Determine the (x, y) coordinate at the center of the cell enclosing the given text.  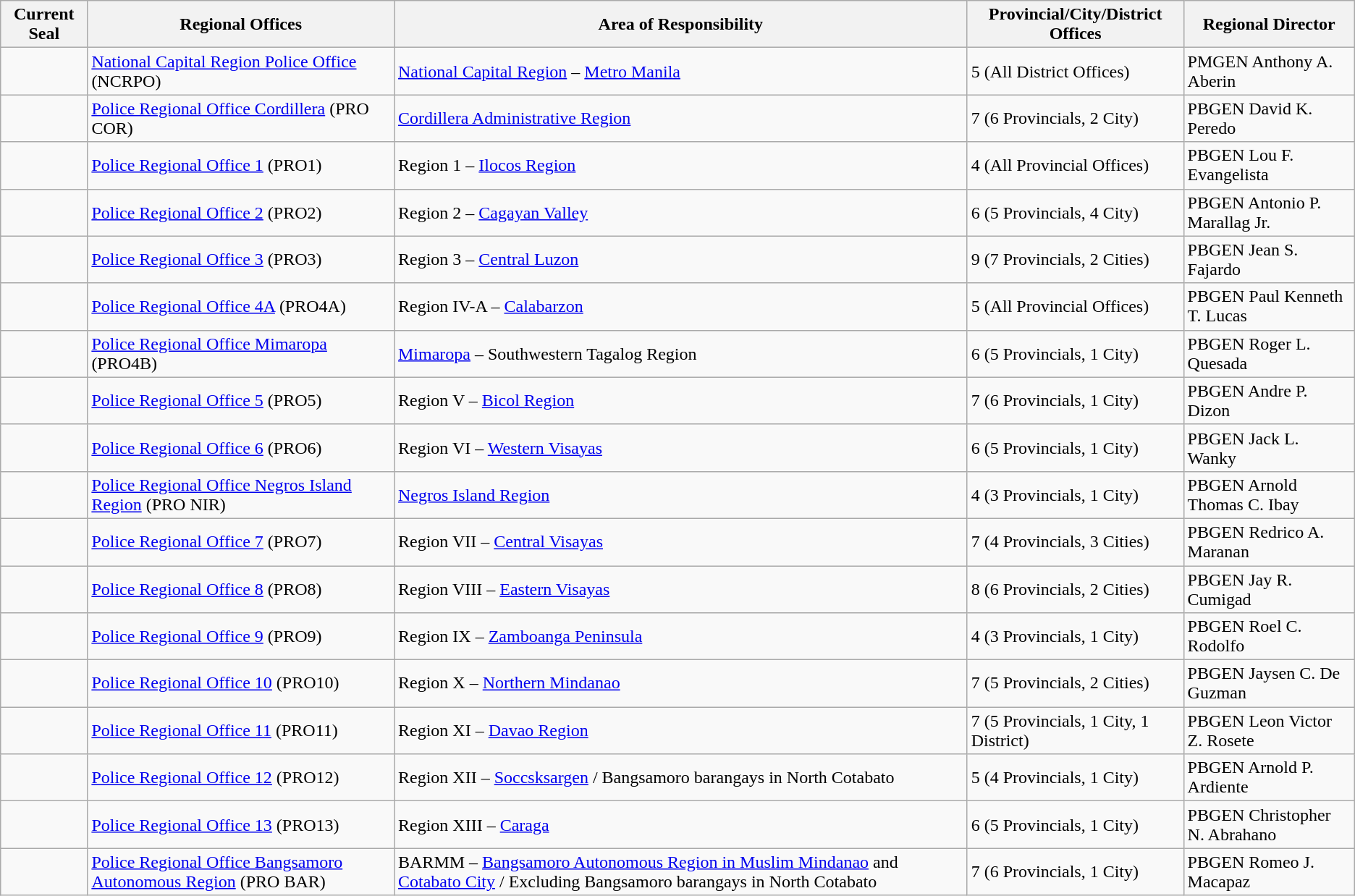
Police Regional Office Cordillera (PRO COR) (241, 119)
BARMM – Bangsamoro Autonomous Region in Muslim Mindanao and Cotabato City / Excluding Bangsamoro barangays in North Cotabato (680, 871)
Police Regional Office Negros Island Region (PRO NIR) (241, 495)
Police Regional Office 2 (PRO2) (241, 213)
Negros Island Region (680, 495)
Region VI – Western Visayas (680, 447)
Area of Responsibility (680, 25)
PBGEN Leon Victor Z. Rosete (1269, 731)
Police Regional Office 13 (PRO13) (241, 825)
Police Regional Office 11 (PRO11) (241, 731)
Region 3 – Central Luzon (680, 259)
Police Regional Office 9 (PRO9) (241, 637)
PBGEN Jean S. Fajardo (1269, 259)
8 (6 Provincials, 2 Cities) (1076, 589)
Region VII – Central Visayas (680, 541)
Region X – Northern Mindanao (680, 683)
Regional Director (1269, 25)
Current Seal (44, 25)
Police Regional Office 12 (PRO12) (241, 777)
9 (7 Provincials, 2 Cities) (1076, 259)
Police Regional Office 10 (PRO10) (241, 683)
PBGEN Roger L. Quesada (1269, 353)
5 (4 Provincials, 1 City) (1076, 777)
Police Regional Office 3 (PRO3) (241, 259)
PMGEN Anthony A. Aberin (1269, 71)
PBGEN Jaysen C. De Guzman (1269, 683)
Police Regional Office 1 (PRO1) (241, 165)
PBGEN Jay R. Cumigad (1269, 589)
PBGEN Arnold P. Ardiente (1269, 777)
Police Regional Office Bangsamoro Autonomous Region (PRO BAR) (241, 871)
PBGEN Roel C. Rodolfo (1269, 637)
Region IV-A – Calabarzon (680, 307)
PBGEN Lou F. Evangelista (1269, 165)
Cordillera Administrative Region (680, 119)
Provincial/City/District Offices (1076, 25)
PBGEN Jack L. Wanky (1269, 447)
Police Regional Office 8 (PRO8) (241, 589)
PBGEN Paul Kenneth T. Lucas (1269, 307)
Region XI – Davao Region (680, 731)
Region V – Bicol Region (680, 401)
Region 1 – Ilocos Region (680, 165)
PBGEN Christopher N. Abrahano (1269, 825)
Mimaropa – Southwestern Tagalog Region (680, 353)
PBGEN Antonio P. Marallag Jr. (1269, 213)
Region XIII – Caraga (680, 825)
PBGEN David K. Peredo (1269, 119)
Police Regional Office 6 (PRO6) (241, 447)
Region VIII – Eastern Visayas (680, 589)
7 (4 Provincials, 3 Cities) (1076, 541)
National Capital Region – Metro Manila (680, 71)
7 (6 Provincials, 2 City) (1076, 119)
PBGEN Redrico A. Maranan (1269, 541)
Police Regional Office 5 (PRO5) (241, 401)
Police Regional Office 7 (PRO7) (241, 541)
5 (All District Offices) (1076, 71)
7 (5 Provincials, 1 City, 1 District) (1076, 731)
Police Regional Office 4A (PRO4A) (241, 307)
6 (5 Provincials, 4 City) (1076, 213)
Region XII – Soccsksargen / Bangsamoro barangays in North Cotabato (680, 777)
PBGEN Arnold Thomas C. Ibay (1269, 495)
5 (All Provincial Offices) (1076, 307)
Police Regional Office Mimaropa (PRO4B) (241, 353)
Region IX – Zamboanga Peninsula (680, 637)
PBGEN Andre P. Dizon (1269, 401)
National Capital Region Police Office (NCRPO) (241, 71)
PBGEN Romeo J. Macapaz (1269, 871)
Regional Offices (241, 25)
Region 2 – Cagayan Valley (680, 213)
4 (All Provincial Offices) (1076, 165)
7 (5 Provincials, 2 Cities) (1076, 683)
